Pinpoint the cell where the given text exists, returning its [x, y] midpoint coordinate. 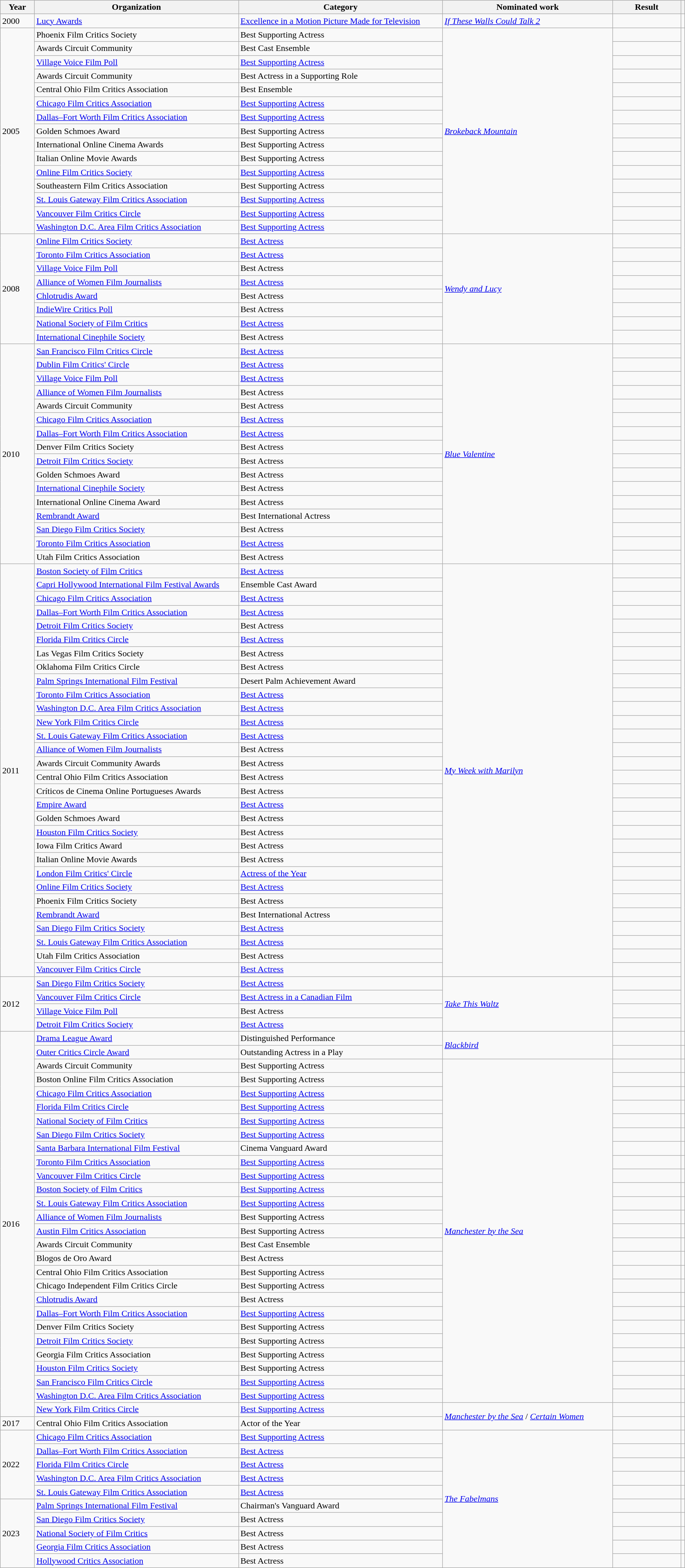
2017 [17, 1423]
Blackbird [527, 1045]
Dublin Film Critics' Circle [137, 364]
International Online Cinema Award [137, 502]
Desert Palm Achievement Award [340, 681]
Excellence in a Motion Picture Made for Television [340, 21]
Southeastern Film Critics Association [137, 186]
Cinema Vanguard Award [340, 1148]
2022 [17, 1464]
Oklahoma Film Critics Circle [137, 667]
Las Vegas Film Critics Society [137, 653]
Blue Valentine [527, 454]
Organization [137, 7]
Awards Circuit Community Awards [137, 763]
Santa Barbara International Film Festival [137, 1148]
Críticos de Cinema Online Portugueses Awards [137, 791]
Result [647, 7]
Best Actress in a Supporting Role [340, 76]
IndieWire Critics Poll [137, 310]
Ensemble Cast Award [340, 584]
Boston Online Film Critics Association [137, 1080]
Distinguished Performance [340, 1038]
Empire Award [137, 804]
2016 [17, 1224]
Hollywood Critics Association [137, 1561]
Best Actress in a Canadian Film [340, 997]
If These Walls Could Talk 2 [527, 21]
Outstanding Actress in a Play [340, 1052]
Capri Hollywood International Film Festival Awards [137, 584]
Nominated work [527, 7]
Actor of the Year [340, 1423]
Drama League Award [137, 1038]
My Week with Marilyn [527, 770]
Year [17, 7]
Wendy and Lucy [527, 289]
Take This Waltz [527, 1004]
Outer Critics Circle Award [137, 1052]
Austin Film Critics Association [137, 1231]
International Online Cinema Awards [137, 144]
Manchester by the Sea / Certain Women [527, 1416]
2000 [17, 21]
Chairman's Vanguard Award [340, 1506]
2010 [17, 454]
The Fabelmans [527, 1499]
Best Ensemble [340, 90]
Blogos de Oro Award [137, 1258]
Manchester by the Sea [527, 1231]
Brokeback Mountain [527, 131]
Actress of the Year [340, 873]
2012 [17, 1004]
Category [340, 7]
2011 [17, 770]
Lucy Awards [137, 21]
2023 [17, 1533]
2008 [17, 289]
Chicago Independent Film Critics Circle [137, 1286]
Iowa Film Critics Award [137, 846]
2005 [17, 131]
London Film Critics' Circle [137, 873]
